Return [x, y] of the center of cell containing provided text 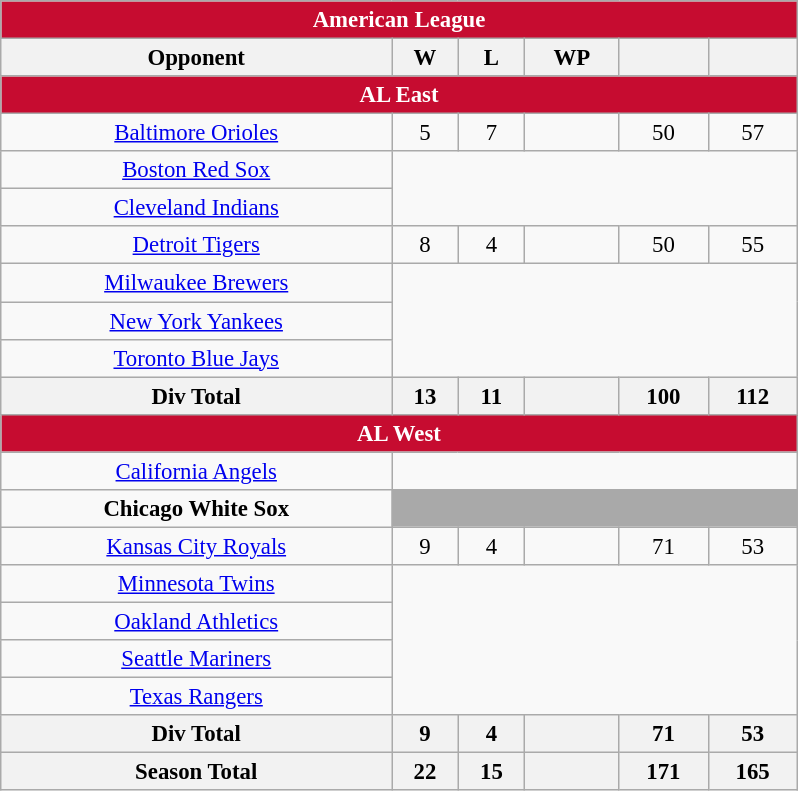
New York Yankees [196, 321]
8 [425, 245]
22 [425, 772]
15 [491, 772]
Season Total [196, 772]
100 [664, 396]
5 [425, 133]
Kansas City Royals [196, 546]
California Angels [196, 471]
112 [752, 396]
Boston Red Sox [196, 170]
Milwaukee Brewers [196, 283]
American League [399, 20]
WP [572, 58]
13 [425, 396]
Toronto Blue Jays [196, 358]
Minnesota Twins [196, 584]
Oakland Athletics [196, 621]
Opponent [196, 58]
Texas Rangers [196, 697]
Baltimore Orioles [196, 133]
L [491, 58]
165 [752, 772]
171 [664, 772]
Detroit Tigers [196, 245]
55 [752, 245]
Seattle Mariners [196, 659]
Chicago White Sox [196, 509]
57 [752, 133]
W [425, 58]
AL West [399, 433]
AL East [399, 95]
Cleveland Indians [196, 208]
7 [491, 133]
11 [491, 396]
